Provide the [X, Y] coordinate of the cell's center where the given text is located.  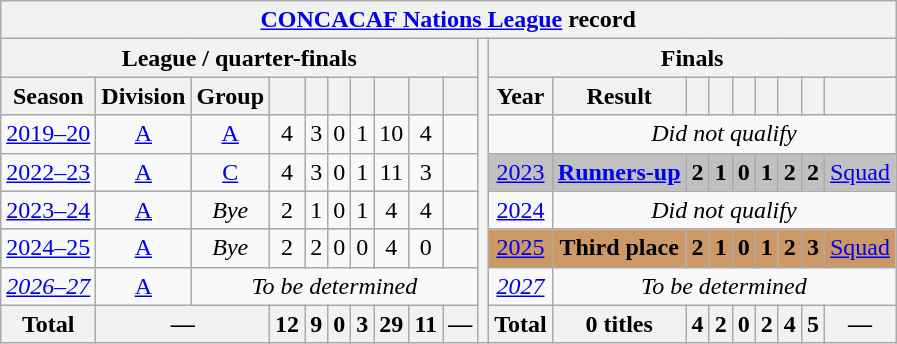
2024–25 [48, 248]
Result [619, 96]
9 [316, 324]
CONCACAF Nations League record [448, 20]
29 [392, 324]
Year [521, 96]
C [230, 172]
12 [288, 324]
2022–23 [48, 172]
Finals [692, 58]
2027 [521, 286]
2026–27 [48, 286]
0 titles [619, 324]
2019–20 [48, 134]
Season [48, 96]
Group [230, 96]
2023–24 [48, 210]
5 [812, 324]
Runners-up [619, 172]
10 [392, 134]
2024 [521, 210]
2025 [521, 248]
Division [144, 96]
League / quarter-finals [240, 58]
Third place [619, 248]
2023 [521, 172]
